From the cell containing the given text, extract its center point as [X, Y] coordinate. 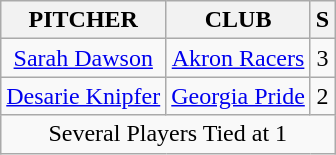
PITCHER [84, 20]
Desarie Knipfer [84, 96]
CLUB [238, 20]
Several Players Tied at 1 [168, 134]
Georgia Pride [238, 96]
S [322, 20]
Akron Racers [238, 58]
3 [322, 58]
2 [322, 96]
Sarah Dawson [84, 58]
